Scan for the cell matching the given text and deliver its [X, Y] coordinate at center. 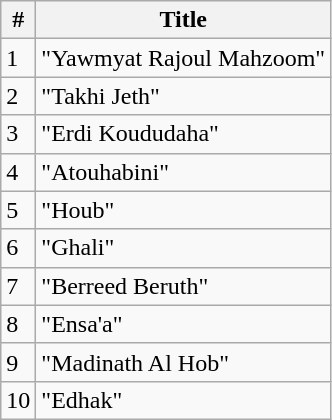
7 [18, 286]
6 [18, 248]
"Erdi Koududaha" [184, 134]
"Houb" [184, 210]
"Berreed Beruth" [184, 286]
"Madinath Al Hob" [184, 362]
"Atouhabini" [184, 172]
3 [18, 134]
"Ensa'a" [184, 324]
# [18, 20]
"Takhi Jeth" [184, 96]
2 [18, 96]
Title [184, 20]
5 [18, 210]
"Yawmyat Rajoul Mahzoom" [184, 58]
9 [18, 362]
8 [18, 324]
"Ghali" [184, 248]
4 [18, 172]
10 [18, 400]
1 [18, 58]
"Edhak" [184, 400]
